Pinpoint the cell where the given text exists, returning its (x, y) midpoint coordinate. 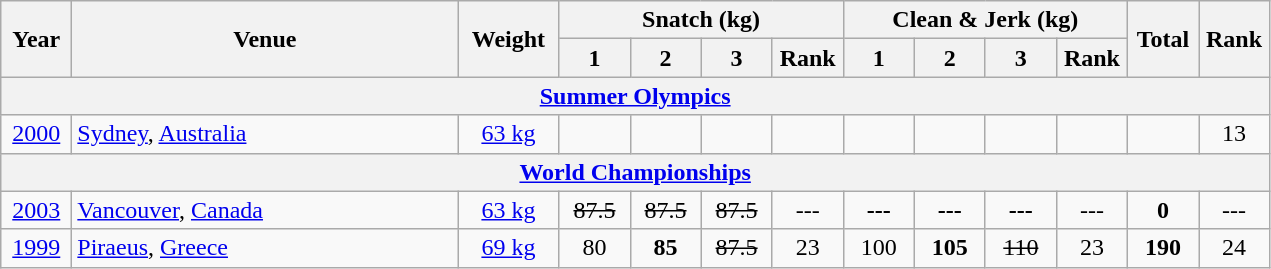
190 (1162, 248)
Venue (265, 39)
80 (594, 248)
Piraeus, Greece (265, 248)
2000 (36, 134)
1999 (36, 248)
Total (1162, 39)
Clean & Jerk (kg) (985, 20)
Vancouver, Canada (265, 210)
13 (1234, 134)
Summer Olympics (636, 96)
World Championships (636, 172)
Sydney, Australia (265, 134)
24 (1234, 248)
Year (36, 39)
69 kg (508, 248)
105 (950, 248)
85 (666, 248)
Snatch (kg) (701, 20)
Weight (508, 39)
0 (1162, 210)
110 (1020, 248)
2003 (36, 210)
100 (878, 248)
